Output the (x, y) coordinate of the center of the cell containing the given text.  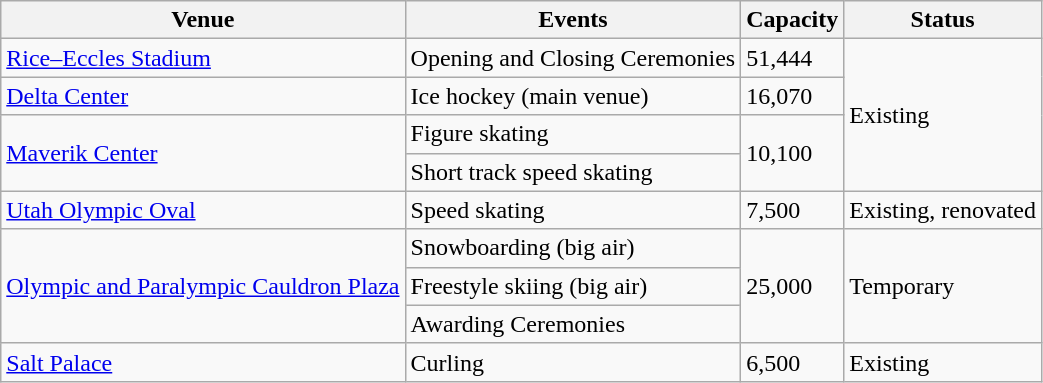
Short track speed skating (573, 172)
Existing, renovated (943, 210)
Opening and Closing Ceremonies (573, 58)
Venue (203, 20)
Awarding Ceremonies (573, 324)
Olympic and Paralympic Cauldron Plaza (203, 286)
Rice–Eccles Stadium (203, 58)
51,444 (792, 58)
Snowboarding (big air) (573, 248)
Speed skating (573, 210)
Freestyle skiing (big air) (573, 286)
Salt Palace (203, 362)
10,100 (792, 153)
Events (573, 20)
Maverik Center (203, 153)
16,070 (792, 96)
7,500 (792, 210)
Capacity (792, 20)
Status (943, 20)
6,500 (792, 362)
Ice hockey (main venue) (573, 96)
Utah Olympic Oval (203, 210)
Delta Center (203, 96)
Temporary (943, 286)
Figure skating (573, 134)
Curling (573, 362)
25,000 (792, 286)
